Find where the given text appears and provide that cell's center as [x, y] coordinate. 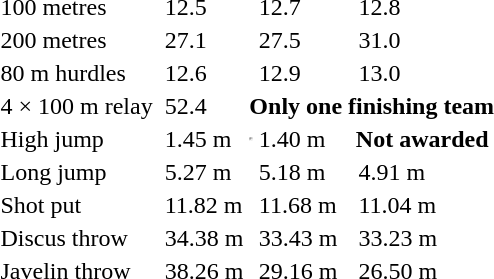
11.68 m [301, 205]
12.9 [301, 73]
5.27 m [204, 172]
1.40 m [301, 139]
1.45 m [204, 139]
52.4 [204, 106]
27.1 [204, 40]
12.6 [204, 73]
27.5 [301, 40]
11.82 m [204, 205]
34.38 m [204, 238]
33.43 m [301, 238]
5.18 m [301, 172]
